Return the [x, y] coordinate for the center point of the cell that contains the specified text.  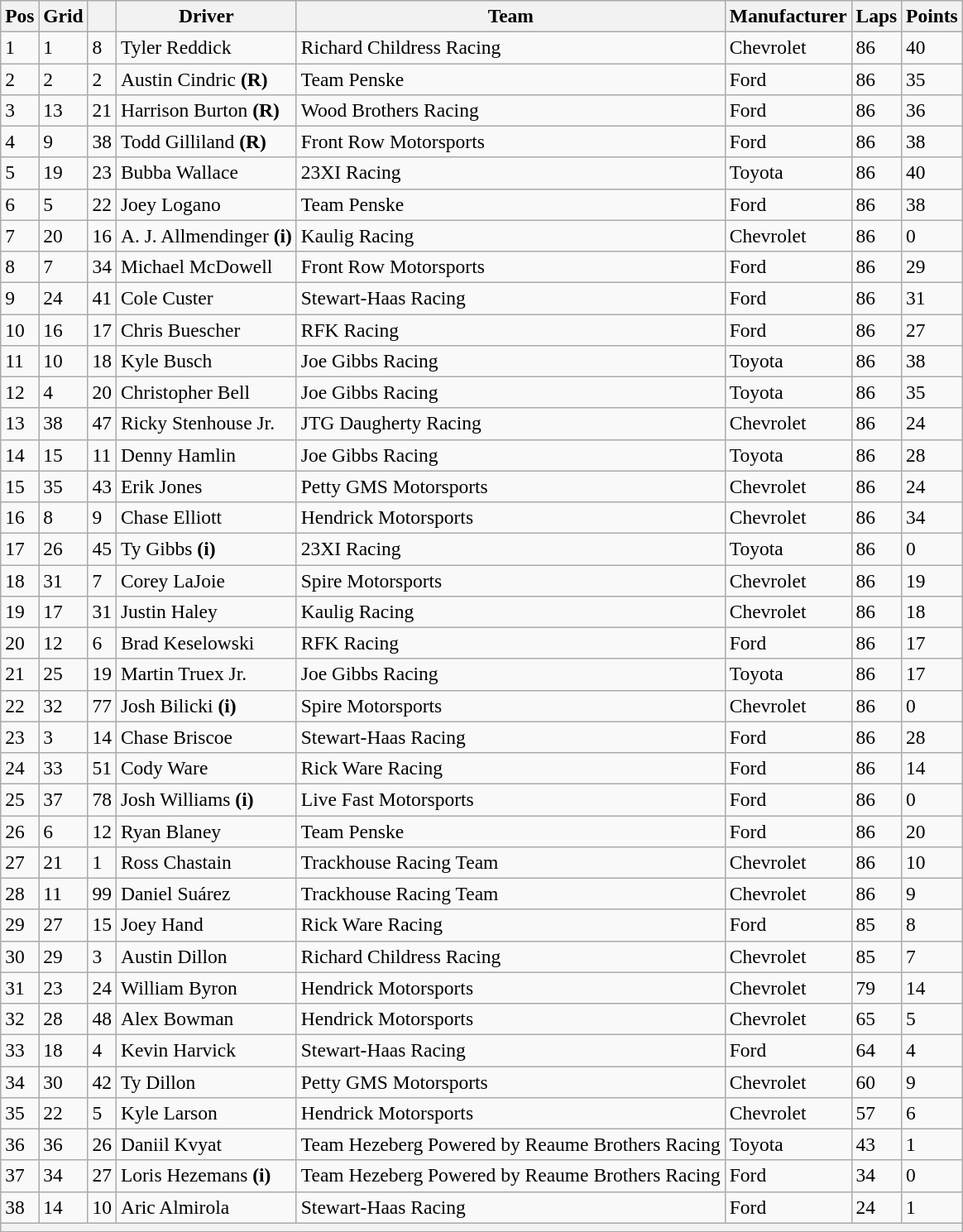
Christopher Bell [206, 392]
78 [102, 799]
A. J. Allmendinger (i) [206, 236]
Laps [877, 16]
William Byron [206, 988]
47 [102, 424]
Daniil Kvyat [206, 1144]
64 [877, 1050]
Austin Cindric (R) [206, 79]
Driver [206, 16]
42 [102, 1081]
51 [102, 768]
Austin Dillon [206, 956]
65 [877, 1019]
Cole Custer [206, 298]
77 [102, 706]
Joey Logano [206, 204]
JTG Daugherty Racing [510, 424]
Ty Gibbs (i) [206, 549]
Kevin Harvick [206, 1050]
Harrison Burton (R) [206, 110]
Manufacturer [788, 16]
Wood Brothers Racing [510, 110]
Chris Buescher [206, 329]
Kyle Larson [206, 1113]
Todd Gilliland (R) [206, 141]
Chase Elliott [206, 517]
57 [877, 1113]
Martin Truex Jr. [206, 674]
41 [102, 298]
48 [102, 1019]
Josh Bilicki (i) [206, 706]
Josh Williams (i) [206, 799]
Grid [63, 16]
60 [877, 1081]
Brad Keselowski [206, 643]
Kyle Busch [206, 361]
Corey LaJoie [206, 580]
Denny Hamlin [206, 455]
Team [510, 16]
Erik Jones [206, 487]
Points [932, 16]
Chase Briscoe [206, 737]
Alex Bowman [206, 1019]
45 [102, 549]
99 [102, 894]
Live Fast Motorsports [510, 799]
Michael McDowell [206, 266]
Pos [20, 16]
Ross Chastain [206, 862]
79 [877, 988]
Cody Ware [206, 768]
Ryan Blaney [206, 831]
Ty Dillon [206, 1081]
Ricky Stenhouse Jr. [206, 424]
Justin Haley [206, 611]
Loris Hezemans (i) [206, 1176]
Daniel Suárez [206, 894]
Bubba Wallace [206, 173]
Aric Almirola [206, 1207]
Joey Hand [206, 925]
Tyler Reddick [206, 47]
